Provide the (x, y) coordinate of the cell's center where the given text is located.  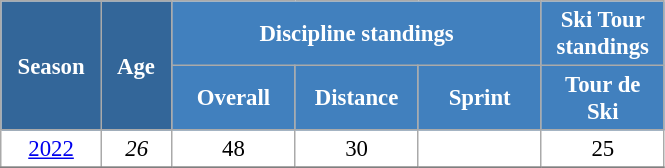
Sprint (480, 98)
30 (356, 149)
25 (602, 149)
2022 (52, 149)
Distance (356, 98)
Season (52, 66)
48 (234, 149)
Age (136, 66)
26 (136, 149)
Ski Tour standings (602, 34)
Tour deSki (602, 98)
Overall (234, 98)
Discipline standings (356, 34)
